Capture the cell that displays the provided text and extract its (X, Y) central coordinate. 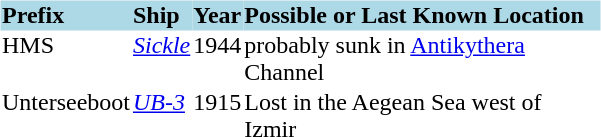
Possible or Last Known Location (422, 15)
HMS (66, 58)
1944 (218, 58)
probably sunk in Antikythera Channel (422, 58)
Year (218, 15)
Prefix (66, 15)
Ship (161, 15)
Sickle (161, 58)
